For the text-containing cell, return its midpoint in [x, y] coordinate format. 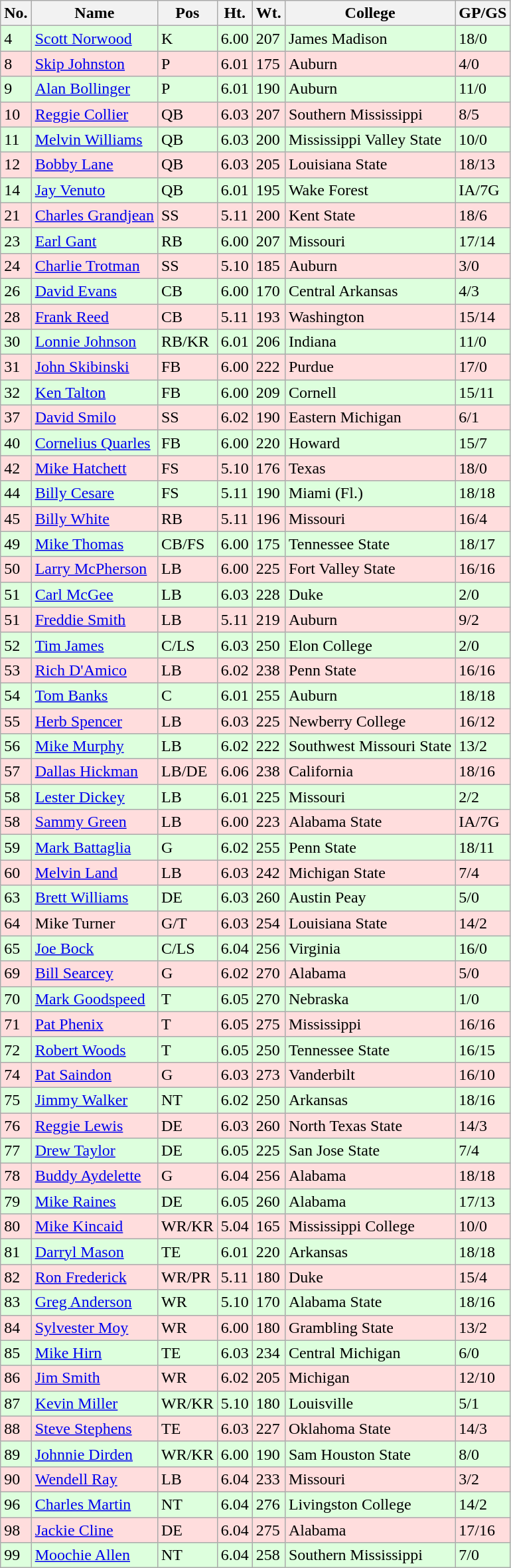
32 [16, 392]
San Jose State [370, 1151]
78 [16, 1176]
6.06 [235, 772]
Louisville [370, 1403]
57 [16, 772]
Central Michigan [370, 1353]
RB/KR [187, 342]
Joe Bock [94, 948]
219 [268, 620]
74 [16, 1075]
CB/FS [187, 544]
Cornelius Quarles [94, 443]
72 [16, 1049]
Lonnie Johnson [94, 342]
96 [16, 1504]
65 [16, 948]
Sylvester Moy [94, 1328]
Mike Raines [94, 1201]
Austin Peay [370, 898]
G/T [187, 923]
WR/PR [187, 1277]
209 [268, 392]
185 [268, 266]
College [370, 13]
Jim Smith [94, 1378]
David Smilo [94, 418]
Rich D'Amico [94, 670]
James Madison [370, 39]
31 [16, 367]
Kent State [370, 215]
17/14 [483, 240]
Earl Gant [94, 240]
Tom Banks [94, 695]
Johnnie Dirden [94, 1454]
42 [16, 468]
64 [16, 923]
Elon College [370, 645]
16/12 [483, 721]
Charles Martin [94, 1504]
15/7 [483, 443]
98 [16, 1529]
LB/DE [187, 772]
Michigan State [370, 873]
21 [16, 215]
David Evans [94, 291]
Melvin Land [94, 873]
John Skibinski [94, 367]
18/13 [483, 165]
Buddy Aydelette [94, 1176]
40 [16, 443]
80 [16, 1227]
176 [268, 468]
77 [16, 1151]
Kevin Miller [94, 1403]
K [187, 39]
California [370, 772]
4/3 [483, 291]
16/10 [483, 1075]
81 [16, 1252]
26 [16, 291]
3/0 [483, 266]
Indiana [370, 342]
Greg Anderson [94, 1302]
Virginia [370, 948]
17/0 [483, 367]
Freddie Smith [94, 620]
10 [16, 114]
Grambling State [370, 1328]
Mike Thomas [94, 544]
Miami (Fl.) [370, 493]
9/2 [483, 620]
15/11 [483, 392]
5/1 [483, 1403]
Pos [187, 13]
Jimmy Walker [94, 1100]
85 [16, 1353]
7/0 [483, 1555]
Tim James [94, 645]
Darryl Mason [94, 1252]
79 [16, 1201]
86 [16, 1378]
14 [16, 190]
254 [268, 923]
Pat Saindon [94, 1075]
Ht. [235, 13]
Fort Valley State [370, 569]
1/0 [483, 999]
Charles Grandjean [94, 215]
Bobby Lane [94, 165]
3/2 [483, 1479]
Mike Murphy [94, 746]
Melvin Williams [94, 139]
4/0 [483, 64]
Wake Forest [370, 190]
Brett Williams [94, 898]
16/4 [483, 519]
Cornell [370, 392]
Sam Houston State [370, 1454]
Ken Talton [94, 392]
Herb Spencer [94, 721]
6/1 [483, 418]
37 [16, 418]
75 [16, 1100]
15/14 [483, 317]
195 [268, 190]
Mike Kincaid [94, 1227]
Drew Taylor [94, 1151]
Mike Turner [94, 923]
Jay Venuto [94, 190]
Dallas Hickman [94, 772]
206 [268, 342]
Nebraska [370, 999]
233 [268, 1479]
88 [16, 1429]
223 [268, 822]
196 [268, 519]
16/0 [483, 948]
Wt. [268, 13]
60 [16, 873]
5.04 [235, 1227]
55 [16, 721]
193 [268, 317]
228 [268, 594]
Vanderbilt [370, 1075]
69 [16, 974]
Pat Phenix [94, 1024]
Reggie Collier [94, 114]
Mississippi [370, 1024]
Ron Frederick [94, 1277]
Howard [370, 443]
Sammy Green [94, 822]
Carl McGee [94, 594]
18/6 [483, 215]
North Texas State [370, 1126]
12/10 [483, 1378]
Mike Hatchett [94, 468]
Wendell Ray [94, 1479]
C [187, 695]
45 [16, 519]
16/15 [483, 1049]
82 [16, 1277]
8/5 [483, 114]
Mark Battaglia [94, 847]
Mike Hirn [94, 1353]
Alan Bollinger [94, 89]
234 [268, 1353]
18/17 [483, 544]
90 [16, 1479]
No. [16, 13]
Purdue [370, 367]
Skip Johnston [94, 64]
23 [16, 240]
Larry McPherson [94, 569]
242 [268, 873]
Jackie Cline [94, 1529]
8/0 [483, 1454]
276 [268, 1504]
18/11 [483, 847]
99 [16, 1555]
165 [268, 1227]
273 [268, 1075]
Scott Norwood [94, 39]
Charlie Trotman [94, 266]
Reggie Lewis [94, 1126]
76 [16, 1126]
87 [16, 1403]
Name [94, 13]
Robert Woods [94, 1049]
63 [16, 898]
Oklahoma State [370, 1429]
227 [268, 1429]
Steve Stephens [94, 1429]
Bill Searcey [94, 974]
59 [16, 847]
Lester Dickey [94, 797]
Michigan [370, 1378]
Billy Cesare [94, 493]
17/16 [483, 1529]
71 [16, 1024]
84 [16, 1328]
Washington [370, 317]
Eastern Michigan [370, 418]
28 [16, 317]
17/13 [483, 1201]
Mississippi College [370, 1227]
30 [16, 342]
4 [16, 39]
52 [16, 645]
Southwest Missouri State [370, 746]
Mississippi Valley State [370, 139]
8 [16, 64]
Livingston College [370, 1504]
Texas [370, 468]
Newberry College [370, 721]
50 [16, 569]
Mark Goodspeed [94, 999]
11 [16, 139]
12 [16, 165]
54 [16, 695]
2/2 [483, 797]
44 [16, 493]
Billy White [94, 519]
49 [16, 544]
Frank Reed [94, 317]
70 [16, 999]
53 [16, 670]
Moochie Allen [94, 1555]
9 [16, 89]
24 [16, 266]
6/0 [483, 1353]
89 [16, 1454]
56 [16, 746]
Central Arkansas [370, 291]
83 [16, 1302]
258 [268, 1555]
15/4 [483, 1277]
GP/GS [483, 13]
